Output the (x, y) coordinate of the center of the cell containing the given text.  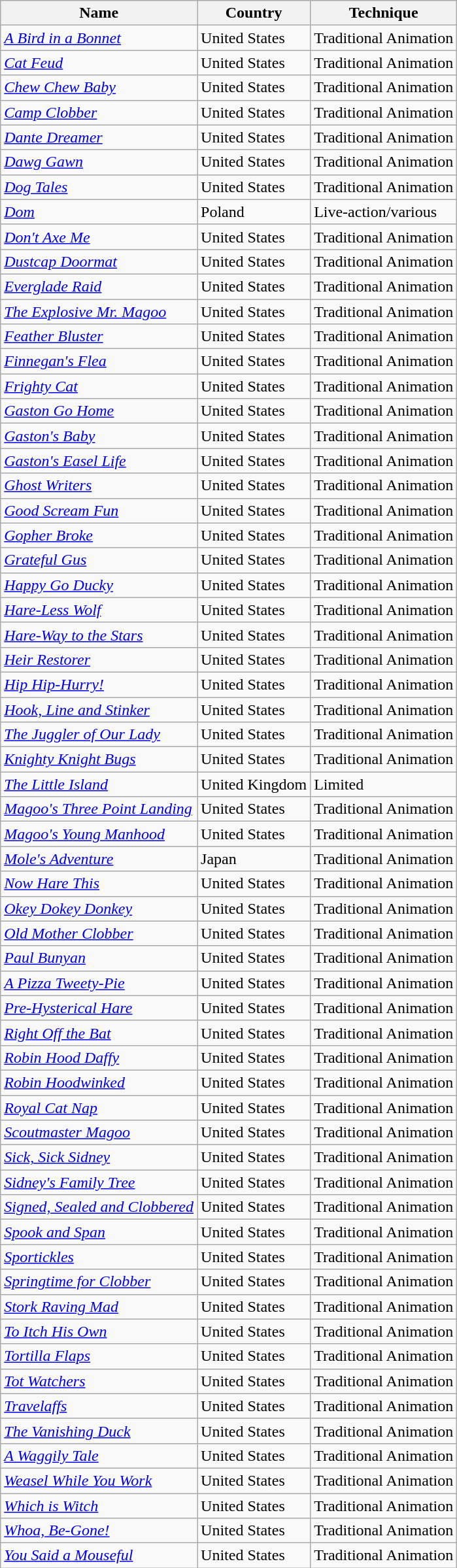
Chew Chew Baby (99, 88)
Camp Clobber (99, 112)
Scoutmaster Magoo (99, 1133)
Tortilla Flaps (99, 1356)
Now Hare This (99, 884)
Cat Feud (99, 63)
Royal Cat Nap (99, 1108)
Hare-Way to the Stars (99, 635)
Knighty Knight Bugs (99, 759)
Dante Dreamer (99, 137)
Dustcap Doormat (99, 261)
Tot Watchers (99, 1381)
Ghost Writers (99, 486)
Old Mother Clobber (99, 933)
Hook, Line and Stinker (99, 709)
Magoo's Three Point Landing (99, 809)
Gaston's Baby (99, 436)
To Itch His Own (99, 1331)
Heir Restorer (99, 659)
Magoo's Young Manhood (99, 834)
Pre-Hysterical Hare (99, 1008)
Sidney's Family Tree (99, 1182)
Which is Witch (99, 1505)
The Juggler of Our Lady (99, 735)
Japan (254, 859)
The Vanishing Duck (99, 1431)
Good Scream Fun (99, 510)
Everglade Raid (99, 286)
Frighty Cat (99, 386)
Name (99, 13)
Happy Go Ducky (99, 585)
The Explosive Mr. Magoo (99, 312)
Stork Raving Mad (99, 1307)
Dog Tales (99, 187)
Hare-Less Wolf (99, 610)
You Said a Mouseful (99, 1556)
Country (254, 13)
Gaston's Easel Life (99, 461)
Finnegan's Flea (99, 361)
The Little Island (99, 784)
Limited (384, 784)
Dom (99, 212)
Gopher Broke (99, 535)
Okey Dokey Donkey (99, 909)
Poland (254, 212)
Robin Hood Daffy (99, 1058)
Don't Axe Me (99, 237)
A Pizza Tweety-Pie (99, 983)
Hip Hip-Hurry! (99, 684)
Grateful Gus (99, 560)
Gaston Go Home (99, 411)
Right Off the Bat (99, 1033)
Travelaffs (99, 1406)
Sportickles (99, 1257)
Dawg Gawn (99, 162)
Spook and Span (99, 1232)
United Kingdom (254, 784)
Weasel While You Work (99, 1480)
Springtime for Clobber (99, 1282)
Live-action/various (384, 212)
Technique (384, 13)
A Waggily Tale (99, 1456)
Signed, Sealed and Clobbered (99, 1207)
A Bird in a Bonnet (99, 38)
Robin Hoodwinked (99, 1082)
Mole's Adventure (99, 859)
Paul Bunyan (99, 958)
Sick, Sick Sidney (99, 1158)
Whoa, Be-Gone! (99, 1531)
Feather Bluster (99, 337)
